Identify which cell holds the provided text, then report its [x, y] central coordinate. 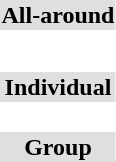
Group [58, 147]
Individual [58, 87]
All-around [58, 15]
